Provide the [X, Y] coordinate of the cell's center where the given text is located.  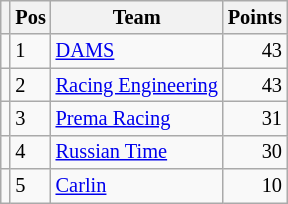
10 [255, 186]
Pos [30, 17]
Team [137, 17]
3 [30, 118]
DAMS [137, 51]
Russian Time [137, 152]
1 [30, 51]
31 [255, 118]
2 [30, 85]
4 [30, 152]
30 [255, 152]
Carlin [137, 186]
Prema Racing [137, 118]
Racing Engineering [137, 85]
Points [255, 17]
5 [30, 186]
